Locate the cell with the specified text and output its [x, y] center coordinate. 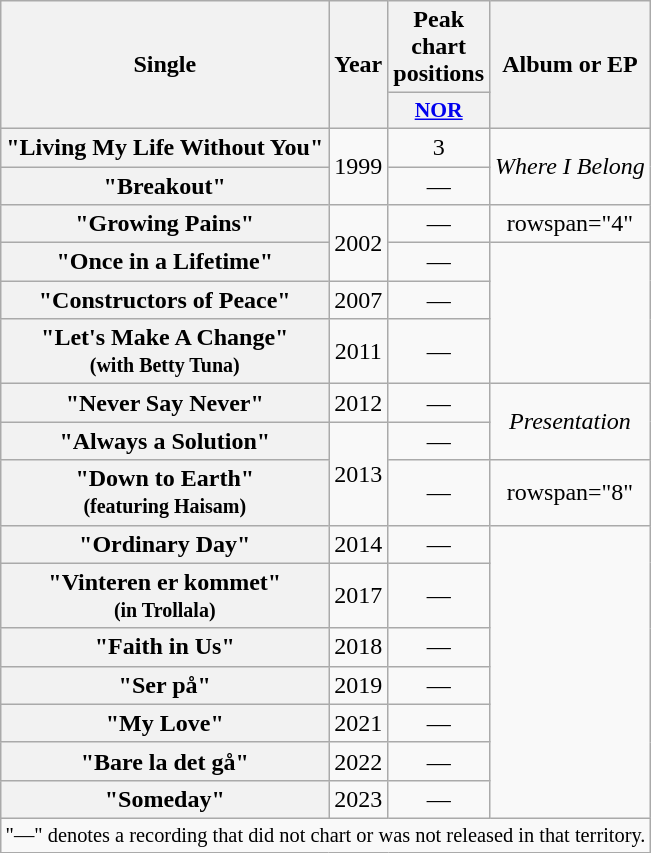
"Down to Earth"(featuring Haisam) [165, 492]
"Growing Pains" [165, 224]
rowspan="8" [570, 492]
"Always a Solution" [165, 441]
Presentation [570, 422]
"Living My Life Without You" [165, 147]
"Ser på" [165, 685]
"Ordinary Day" [165, 544]
Year [358, 65]
2012 [358, 403]
2017 [358, 596]
Peak chart positions [439, 47]
"Once in a Lifetime" [165, 262]
3 [439, 147]
"My Love" [165, 723]
Where I Belong [570, 166]
2013 [358, 474]
2023 [358, 799]
"Breakout" [165, 185]
2011 [358, 352]
"Someday" [165, 799]
2014 [358, 544]
1999 [358, 166]
"Faith in Us" [165, 647]
Album or EP [570, 65]
"Bare la det gå" [165, 761]
2018 [358, 647]
"Vinteren er kommet"(in Trollala) [165, 596]
"Let's Make A Change"(with Betty Tuna) [165, 352]
2002 [358, 243]
"Never Say Never" [165, 403]
NOR [439, 111]
rowspan="4" [570, 224]
"—" denotes a recording that did not chart or was not released in that territory. [326, 835]
2007 [358, 300]
2019 [358, 685]
"Constructors of Peace" [165, 300]
2022 [358, 761]
Single [165, 65]
2021 [358, 723]
